Capture the cell that displays the provided text and extract its [X, Y] central coordinate. 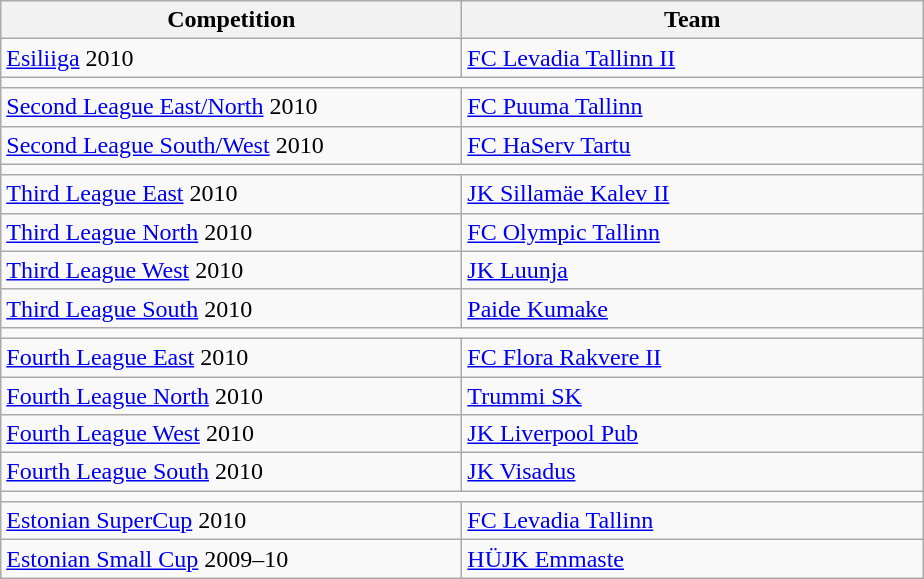
Fourth League East 2010 [232, 357]
Third League South 2010 [232, 308]
Team [692, 20]
Trummi SK [692, 395]
FC Olympic Tallinn [692, 232]
JK Luunja [692, 270]
Fourth League North 2010 [232, 395]
Second League East/North 2010 [232, 107]
Competition [232, 20]
JK Sillamäe Kalev II [692, 194]
Second League South/West 2010 [232, 145]
Esiliiga 2010 [232, 58]
Fourth League South 2010 [232, 472]
FC Puuma Tallinn [692, 107]
Third League North 2010 [232, 232]
JK Liverpool Pub [692, 434]
Fourth League West 2010 [232, 434]
JK Visadus [692, 472]
Third League West 2010 [232, 270]
Estonian SuperCup 2010 [232, 521]
Estonian Small Cup 2009–10 [232, 559]
HÜJK Emmaste [692, 559]
Third League East 2010 [232, 194]
Paide Kumake [692, 308]
FC Flora Rakvere II [692, 357]
FC Levadia Tallinn [692, 521]
FC Levadia Tallinn II [692, 58]
FC HaServ Tartu [692, 145]
